Find where the given text appears and provide that cell's center as (x, y) coordinate. 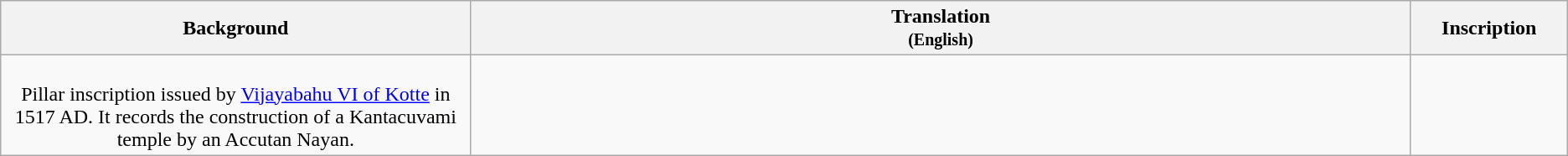
Inscription (1489, 29)
Translation(English) (941, 29)
Background (236, 29)
Pillar inscription issued by Vijayabahu VI of Kotte in 1517 AD. It records the construction of a Kantacuvami temple by an Accutan Nayan. (236, 106)
